From the cell containing the given text, extract its center point as (x, y) coordinate. 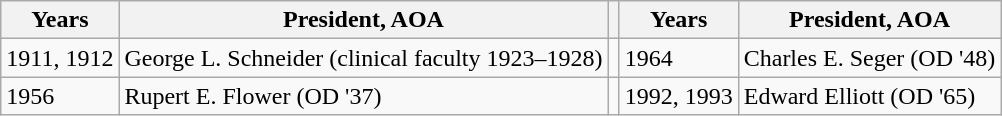
George L. Schneider (clinical faculty 1923–1928) (364, 58)
1992, 1993 (678, 96)
1911, 1912 (60, 58)
Charles E. Seger (OD '48) (870, 58)
1956 (60, 96)
Edward Elliott (OD '65) (870, 96)
Rupert E. Flower (OD '37) (364, 96)
1964 (678, 58)
